Identify which cell holds the provided text, then report its [X, Y] central coordinate. 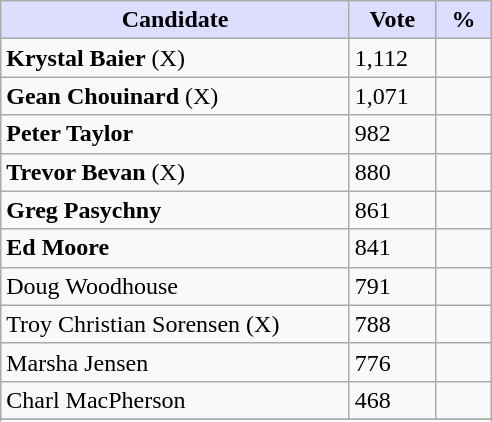
Charl MacPherson [176, 400]
Peter Taylor [176, 134]
982 [392, 134]
788 [392, 324]
776 [392, 362]
Troy Christian Sorensen (X) [176, 324]
% [463, 20]
1,071 [392, 96]
Vote [392, 20]
841 [392, 248]
791 [392, 286]
Krystal Baier (X) [176, 58]
861 [392, 210]
Doug Woodhouse [176, 286]
Candidate [176, 20]
880 [392, 172]
Marsha Jensen [176, 362]
468 [392, 400]
Greg Pasychny [176, 210]
Ed Moore [176, 248]
1,112 [392, 58]
Trevor Bevan (X) [176, 172]
Gean Chouinard (X) [176, 96]
